Return the (x, y) coordinate for the center point of the cell that contains the specified text.  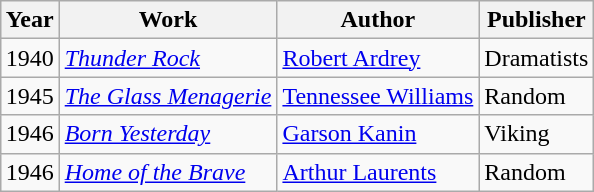
Year (30, 20)
Born Yesterday (168, 134)
Arthur Laurents (378, 172)
Viking (536, 134)
1945 (30, 96)
Dramatists (536, 58)
Author (378, 20)
Robert Ardrey (378, 58)
1940 (30, 58)
Publisher (536, 20)
Thunder Rock (168, 58)
The Glass Menagerie (168, 96)
Tennessee Williams (378, 96)
Home of the Brave (168, 172)
Garson Kanin (378, 134)
Work (168, 20)
